Return (X, Y) of the center of cell containing provided text 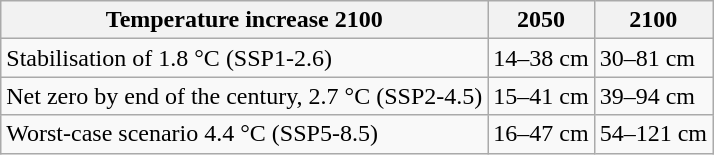
2100 (653, 20)
Worst-case scenario 4.4 °C (SSP5-8.5) (244, 134)
2050 (541, 20)
54–121 cm (653, 134)
Net zero by end of the century, 2.7 °C (SSP2-4.5) (244, 96)
16–47 cm (541, 134)
Temperature increase 2100 (244, 20)
15–41 cm (541, 96)
14–38 cm (541, 58)
39–94 cm (653, 96)
30–81 cm (653, 58)
Stabilisation of 1.8 °C (SSP1-2.6) (244, 58)
